Return the (X, Y) coordinate for the center point of the cell that contains the specified text.  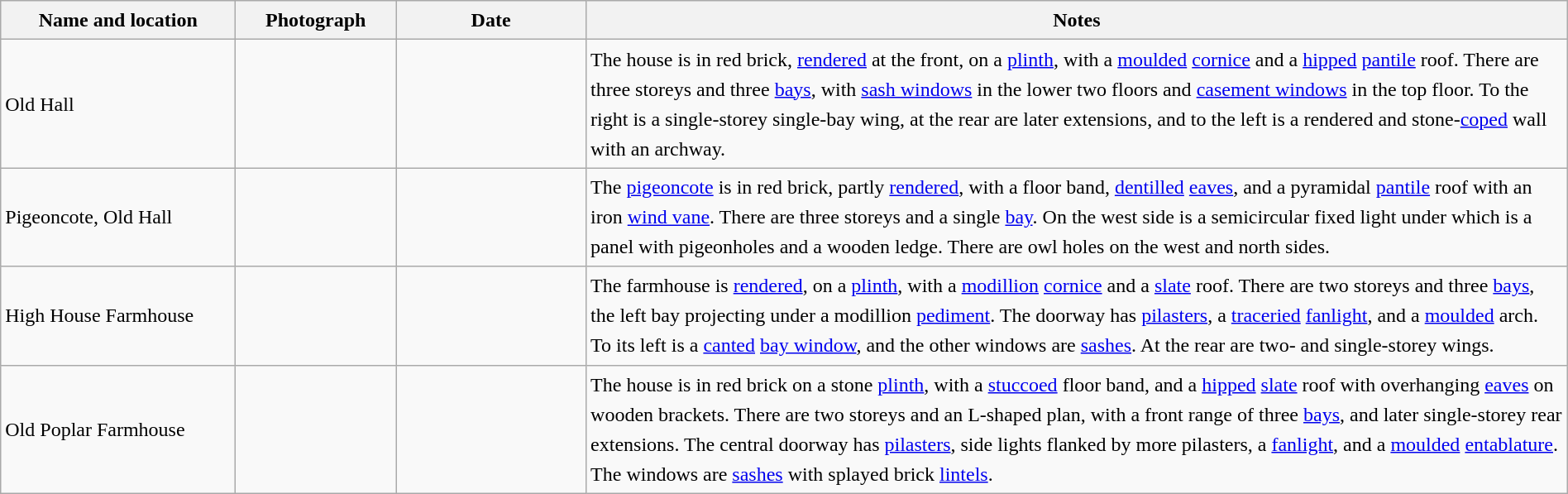
Date (491, 20)
High House Farmhouse (118, 316)
Old Poplar Farmhouse (118, 429)
Photograph (316, 20)
Name and location (118, 20)
Pigeoncote, Old Hall (118, 217)
Notes (1077, 20)
Old Hall (118, 104)
